Provide the (x, y) coordinate of the cell's center where the given text is located.  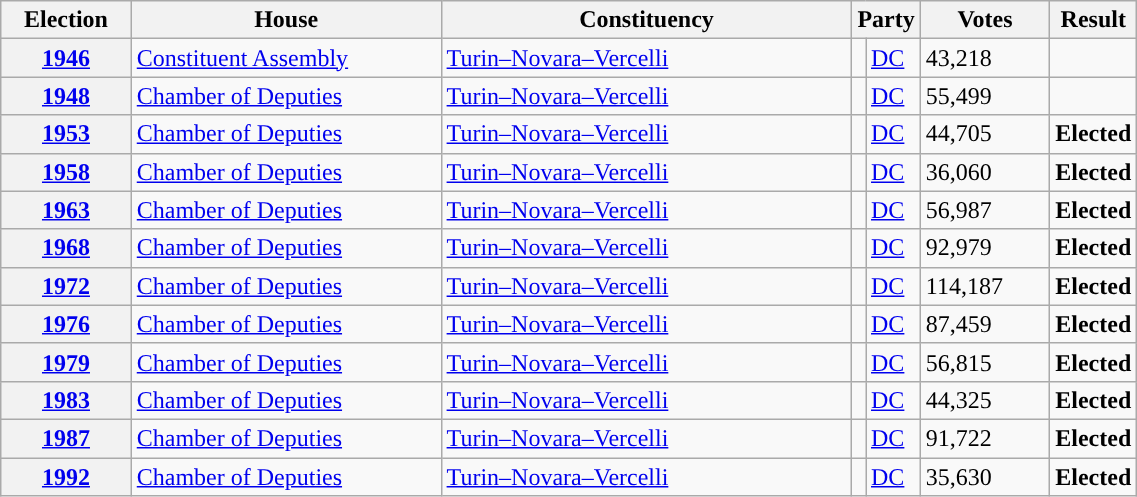
House (286, 20)
1946 (66, 58)
36,060 (984, 172)
1958 (66, 172)
87,459 (984, 324)
Election (66, 20)
Constituency (646, 20)
114,187 (984, 286)
56,815 (984, 362)
56,987 (984, 210)
1963 (66, 210)
1953 (66, 134)
43,218 (984, 58)
91,722 (984, 438)
Constituent Assembly (286, 58)
35,630 (984, 477)
44,705 (984, 134)
Votes (984, 20)
1968 (66, 248)
1976 (66, 324)
1979 (66, 362)
1987 (66, 438)
1948 (66, 96)
1983 (66, 400)
44,325 (984, 400)
55,499 (984, 96)
Result (1094, 20)
1972 (66, 286)
92,979 (984, 248)
1992 (66, 477)
Party (886, 20)
